Pinpoint the cell where the given text exists, returning its (x, y) midpoint coordinate. 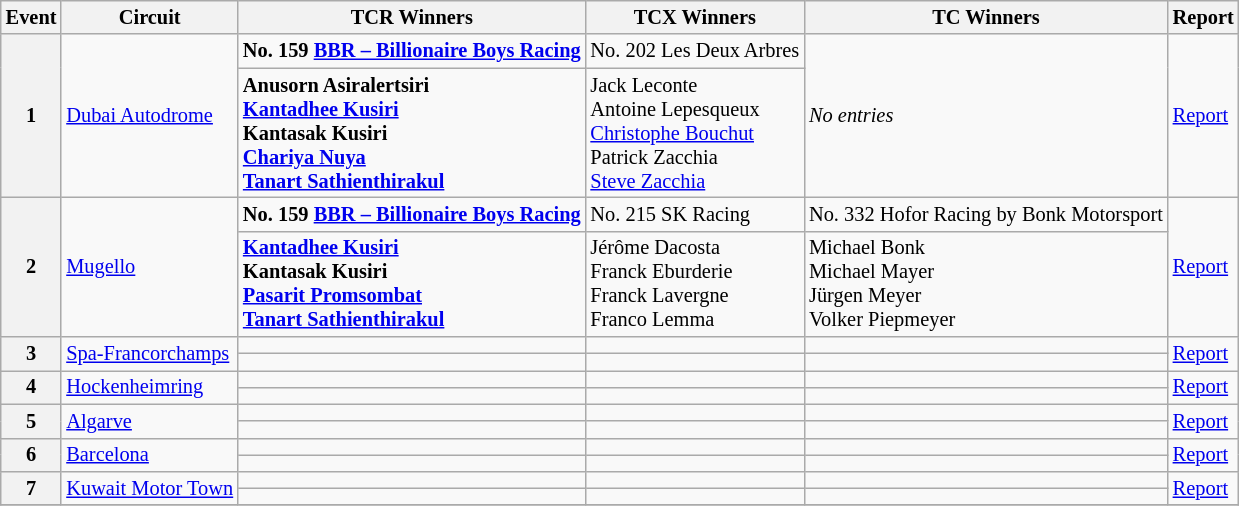
Michael Bonk Michael Mayer Jürgen Meyer Volker Piepmeyer (986, 284)
Anusorn Asiralertsiri Kantadhee Kusiri Kantasak Kusiri Chariya Nuya Tanart Sathienthirakul (412, 133)
7 (32, 488)
TCR Winners (412, 17)
Mugello (150, 266)
No entries (986, 116)
TC Winners (986, 17)
1 (32, 116)
5 (32, 421)
Jack Leconte Antoine Lepesqueux Christophe Bouchut Patrick Zacchia Steve Zacchia (694, 133)
Dubai Autodrome (150, 116)
Kantadhee Kusiri Kantasak Kusiri Pasarit Promsombat Tanart Sathienthirakul (412, 284)
Spa-Francorchamps (150, 354)
Circuit (150, 17)
Hockenheimring (150, 387)
2 (32, 266)
3 (32, 354)
6 (32, 455)
4 (32, 387)
No. 332 Hofor Racing by Bonk Motorsport (986, 214)
Event (32, 17)
TCX Winners (694, 17)
Barcelona (150, 455)
No. 202 Les Deux Arbres (694, 51)
Kuwait Motor Town (150, 488)
Jérôme Dacosta Franck Eburderie Franck Lavergne Franco Lemma (694, 284)
No. 215 SK Racing (694, 214)
Algarve (150, 421)
